Extract the [x, y] coordinate from the center of the cell holding the provided text.  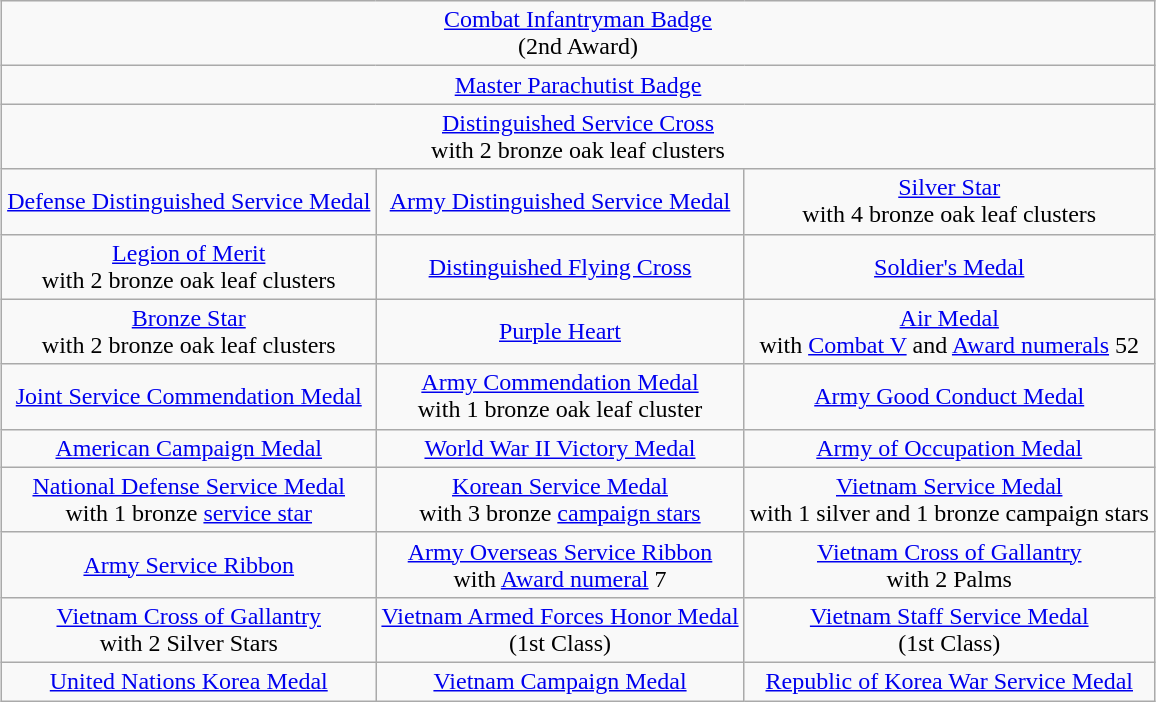
Combat Infantryman Badge(2nd Award) [578, 34]
World War II Victory Medal [560, 448]
Korean Service Medalwith 3 bronze campaign stars [560, 500]
United Nations Korea Medal [189, 681]
Vietnam Armed Forces Honor Medal(1st Class) [560, 630]
Silver Starwith 4 bronze oak leaf clusters [949, 202]
Master Parachutist Badge [578, 85]
Vietnam Cross of Gallantrywith 2 Silver Stars [189, 630]
Purple Heart [560, 332]
Distinguished Flying Cross [560, 266]
Bronze Starwith 2 bronze oak leaf clusters [189, 332]
Defense Distinguished Service Medal [189, 202]
Soldier's Medal [949, 266]
Vietnam Staff Service Medal(1st Class) [949, 630]
Army Commendation Medalwith 1 bronze oak leaf cluster [560, 396]
Joint Service Commendation Medal [189, 396]
Army Service Ribbon [189, 564]
Air Medalwith Combat V and Award numerals 52 [949, 332]
Distinguished Service Crosswith 2 bronze oak leaf clusters [578, 136]
American Campaign Medal [189, 448]
Vietnam Service Medalwith 1 silver and 1 bronze campaign stars [949, 500]
Army Overseas Service Ribbon with Award numeral 7 [560, 564]
Army Good Conduct Medal [949, 396]
Army of Occupation Medal [949, 448]
Vietnam Cross of Gallantrywith 2 Palms [949, 564]
Republic of Korea War Service Medal [949, 681]
Army Distinguished Service Medal [560, 202]
National Defense Service Medalwith 1 bronze service star [189, 500]
Legion of Meritwith 2 bronze oak leaf clusters [189, 266]
Vietnam Campaign Medal [560, 681]
